Determine the (x, y) coordinate at the center of the cell enclosing the given text.  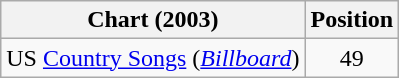
Position (352, 20)
49 (352, 58)
US Country Songs (Billboard) (153, 58)
Chart (2003) (153, 20)
